Search for the cell housing the specified text and yield its [X, Y] center coordinate. 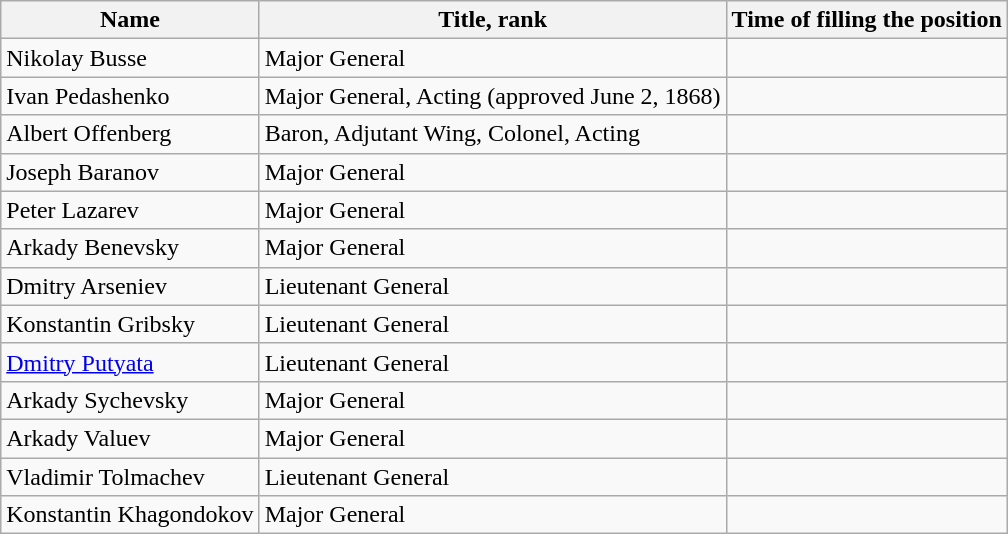
Arkady Valuev [130, 438]
Nikolay Busse [130, 58]
Arkady Sychevsky [130, 400]
Vladimir Tolmachev [130, 477]
Konstantin Khagondokov [130, 515]
Name [130, 20]
Dmitry Putyata [130, 362]
Joseph Baranov [130, 172]
Major General, Acting (approved June 2, 1868) [492, 96]
Arkady Benevsky [130, 248]
Peter Lazarev [130, 210]
Dmitry Arseniev [130, 286]
Baron, Adjutant Wing, Colonel, Acting [492, 134]
Time of filling the position [866, 20]
Ivan Pedashenko [130, 96]
Albert Offenberg [130, 134]
Konstantin Gribsky [130, 324]
Title, rank [492, 20]
